Provide the (x, y) coordinate of the cell's center where the given text is located.  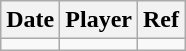
Date (30, 20)
Player (99, 20)
Ref (160, 20)
